Search for the cell housing the specified text and yield its (x, y) center coordinate. 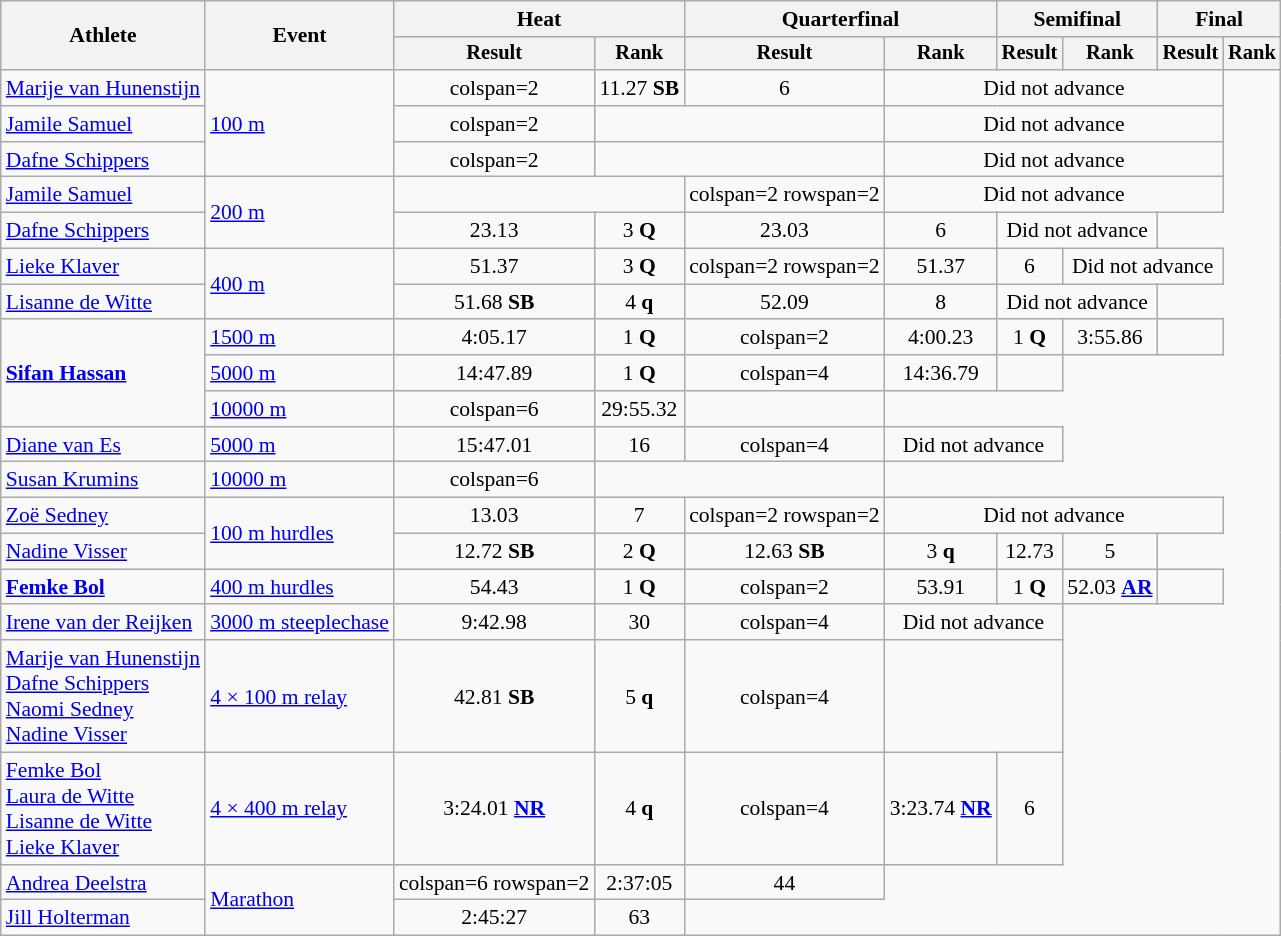
3:24.01 NR (494, 809)
400 m hurdles (300, 587)
9:42.98 (494, 623)
51.68 SB (494, 302)
63 (639, 918)
2:45:27 (494, 918)
4 × 100 m relay (300, 696)
Lieke Klaver (103, 267)
4 × 400 m relay (300, 809)
16 (639, 445)
Irene van der Reijken (103, 623)
5 (1110, 552)
3000 m steeplechase (300, 623)
4:05.17 (494, 338)
Sifan Hassan (103, 374)
Marathon (300, 900)
11.27 SB (639, 88)
Athlete (103, 36)
52.03 AR (1110, 587)
44 (784, 883)
13.03 (494, 516)
Lisanne de Witte (103, 302)
2:37:05 (639, 883)
400 m (300, 284)
Semifinal (1078, 19)
14:47.89 (494, 373)
Andrea Deelstra (103, 883)
8 (941, 302)
14:36.79 (941, 373)
23.03 (784, 231)
colspan=6 rowspan=2 (494, 883)
52.09 (784, 302)
1500 m (300, 338)
Nadine Visser (103, 552)
7 (639, 516)
Heat (539, 19)
Diane van Es (103, 445)
Femke BolLaura de WitteLisanne de WitteLieke Klaver (103, 809)
Marije van Hunenstijn (103, 88)
3 q (941, 552)
Susan Krumins (103, 480)
4:00.23 (941, 338)
Zoë Sedney (103, 516)
100 m hurdles (300, 534)
29:55.32 (639, 409)
2 Q (639, 552)
Jill Holterman (103, 918)
53.91 (941, 587)
Quarterfinal (840, 19)
5 q (639, 696)
100 m (300, 124)
Marije van HunenstijnDafne SchippersNaomi SedneyNadine Visser (103, 696)
12.72 SB (494, 552)
200 m (300, 212)
15:47.01 (494, 445)
Femke Bol (103, 587)
3:55.86 (1110, 338)
23.13 (494, 231)
3:23.74 NR (941, 809)
30 (639, 623)
42.81 SB (494, 696)
Final (1220, 19)
Event (300, 36)
54.43 (494, 587)
12.63 SB (784, 552)
12.73 (1030, 552)
